Detect which cell encompasses the target text, then output its [X, Y] center coordinate. 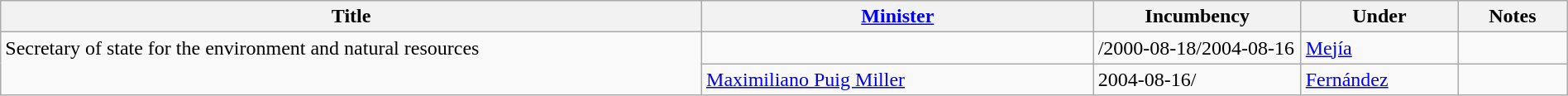
Secretary of state for the environment and natural resources [351, 64]
Title [351, 17]
2004-08-16/ [1198, 79]
Mejía [1379, 48]
Minister [898, 17]
/2000-08-18/2004-08-16 [1198, 48]
Under [1379, 17]
Maximiliano Puig Miller [898, 79]
Incumbency [1198, 17]
Notes [1513, 17]
Fernández [1379, 79]
